Pinpoint the cell where the given text exists, returning its (x, y) midpoint coordinate. 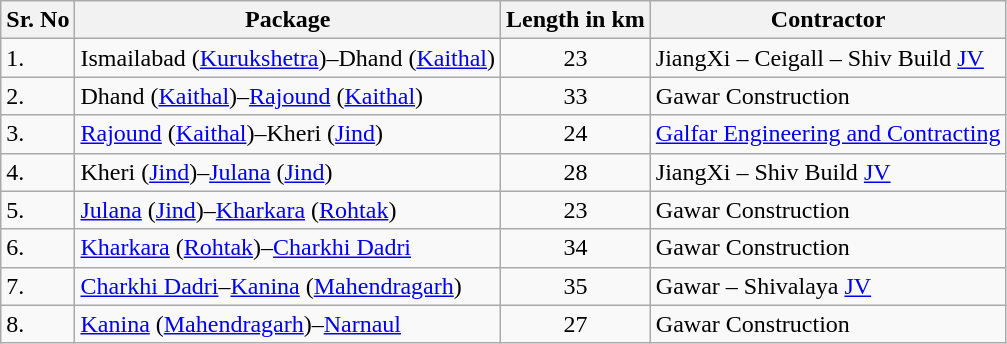
Contractor (828, 20)
28 (576, 172)
Kanina (Mahendragarh)–Narnaul (288, 324)
Dhand (Kaithal)–Rajound (Kaithal) (288, 96)
2. (38, 96)
Gawar – Shivalaya JV (828, 286)
27 (576, 324)
8. (38, 324)
JiangXi – Ceigall – Shiv Build JV (828, 58)
34 (576, 248)
Rajound (Kaithal)–Kheri (Jind) (288, 134)
Length in km (576, 20)
24 (576, 134)
Galfar Engineering and Contracting (828, 134)
5. (38, 210)
6. (38, 248)
3. (38, 134)
JiangXi – Shiv Build JV (828, 172)
33 (576, 96)
7. (38, 286)
Kharkara (Rohtak)–Charkhi Dadri (288, 248)
4. (38, 172)
Kheri (Jind)–Julana (Jind) (288, 172)
Ismailabad (Kurukshetra)–Dhand (Kaithal) (288, 58)
Julana (Jind)–Kharkara (Rohtak) (288, 210)
Charkhi Dadri–Kanina (Mahendragarh) (288, 286)
35 (576, 286)
Sr. No (38, 20)
Package (288, 20)
1. (38, 58)
